Determine the (X, Y) coordinate at the center of the cell enclosing the given text.  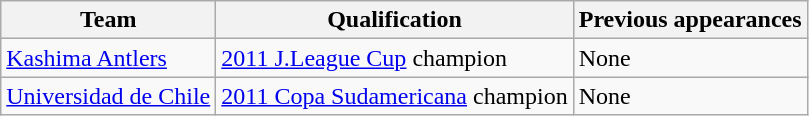
2011 Copa Sudamericana champion (394, 96)
2011 J.League Cup champion (394, 58)
Kashima Antlers (108, 58)
Previous appearances (690, 20)
Universidad de Chile (108, 96)
Qualification (394, 20)
Team (108, 20)
